From the cell containing the given text, extract its center point as (x, y) coordinate. 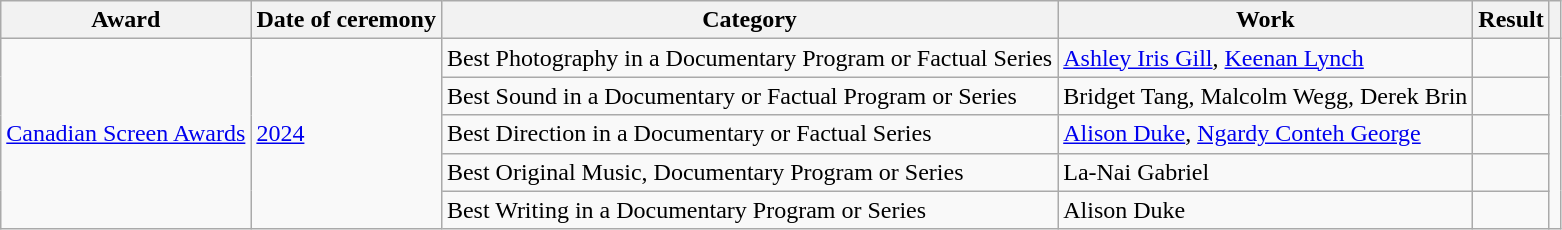
Date of ceremony (346, 20)
Canadian Screen Awards (126, 134)
Best Direction in a Documentary or Factual Series (749, 134)
Alison Duke (1266, 210)
2024 (346, 134)
La-Nai Gabriel (1266, 172)
Category (749, 20)
Ashley Iris Gill, Keenan Lynch (1266, 58)
Best Writing in a Documentary Program or Series (749, 210)
Best Original Music, Documentary Program or Series (749, 172)
Best Photography in a Documentary Program or Factual Series (749, 58)
Best Sound in a Documentary or Factual Program or Series (749, 96)
Award (126, 20)
Work (1266, 20)
Alison Duke, Ngardy Conteh George (1266, 134)
Bridget Tang, Malcolm Wegg, Derek Brin (1266, 96)
Result (1511, 20)
